Pinpoint the cell where the given text exists, returning its [x, y] midpoint coordinate. 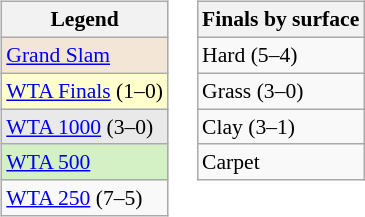
WTA 1000 (3–0) [84, 127]
Finals by surface [280, 20]
Legend [84, 20]
Grand Slam [84, 55]
WTA 250 (7–5) [84, 198]
Grass (3–0) [280, 91]
Carpet [280, 162]
WTA 500 [84, 162]
Hard (5–4) [280, 55]
WTA Finals (1–0) [84, 91]
Clay (3–1) [280, 127]
